Search for the cell housing the specified text and yield its (X, Y) center coordinate. 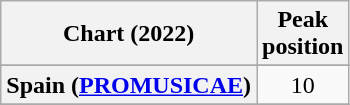
Peakposition (303, 34)
Chart (2022) (129, 34)
10 (303, 85)
Spain (PROMUSICAE) (129, 85)
